For the text-containing cell, return its midpoint in [X, Y] coordinate format. 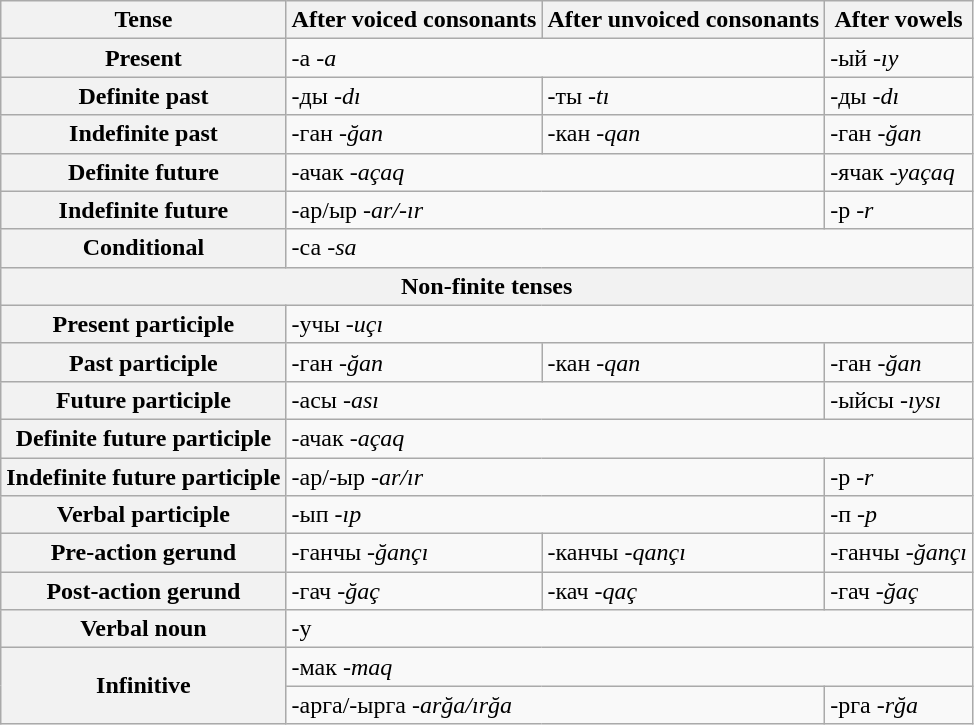
-ып -ıp [556, 515]
Pre-action gerund [144, 553]
-ыйсы -ıysı [899, 400]
-арга/-ырга -arğa/ırğa [556, 705]
-ар/ыр -ar/-ır [556, 210]
-учы -uçı [629, 324]
Infinitive [144, 686]
Definite past [144, 96]
Non-finite tenses [487, 286]
Verbal noun [144, 629]
Future participle [144, 400]
After unvoiced consonants [684, 20]
-а -a [556, 58]
Definite future participle [144, 438]
Past participle [144, 362]
Verbal participle [144, 515]
-п -p [899, 515]
After voiced consonants [414, 20]
Present [144, 58]
-са -sa [629, 248]
Indefinite future participle [144, 477]
-ты -tı [684, 96]
Definite future [144, 172]
-ар/-ыр -ar/ır [556, 477]
Tense [144, 20]
-рга -rğa [899, 705]
After vowels [899, 20]
Indefinite future [144, 210]
-ый -ıy [899, 58]
Present participle [144, 324]
-кач -qaç [684, 591]
Conditional [144, 248]
Post-action gerund [144, 591]
-асы -ası [556, 400]
-ячак -yaçaq [899, 172]
-мак -maq [629, 667]
-канчы -qançı [684, 553]
-у [629, 629]
Indefinite past [144, 134]
